Pinpoint the cell where the given text exists, returning its (X, Y) midpoint coordinate. 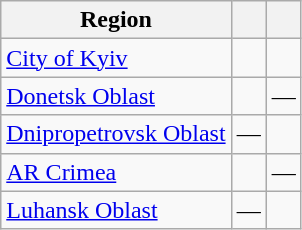
Dnipropetrovsk Oblast (116, 134)
AR Crimea (116, 172)
Luhansk Oblast (116, 210)
Region (116, 20)
Donetsk Oblast (116, 96)
City of Kyiv (116, 58)
